Return the (x, y) coordinate for the center point of the cell that contains the specified text.  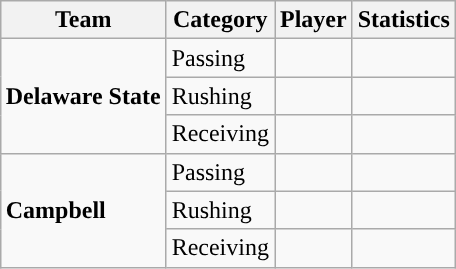
Player (313, 20)
Category (220, 20)
Team (83, 20)
Delaware State (83, 96)
Statistics (404, 20)
Campbell (83, 210)
